Scan for the cell matching the given text and deliver its (X, Y) coordinate at center. 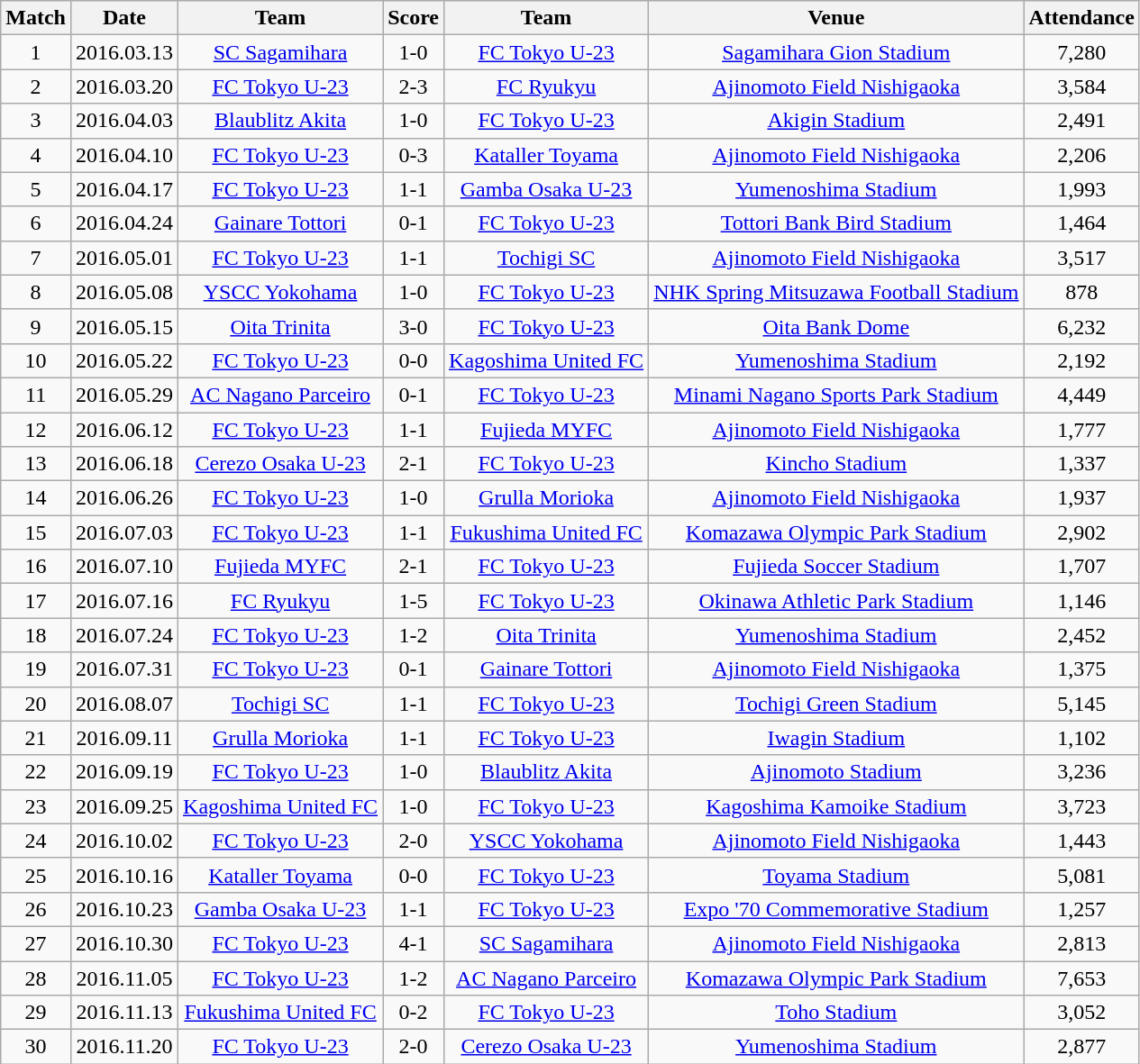
2016.06.26 (124, 498)
Expo '70 Commemorative Stadium (836, 909)
3,517 (1081, 258)
3,723 (1081, 806)
2016.09.19 (124, 772)
3 (36, 121)
4 (36, 155)
Minami Nagano Sports Park Stadium (836, 395)
Okinawa Athletic Park Stadium (836, 601)
17 (36, 601)
2,452 (1081, 635)
2,491 (1081, 121)
2016.09.25 (124, 806)
Sagamihara Gion Stadium (836, 52)
2016.09.11 (124, 738)
4-1 (414, 943)
1,443 (1081, 841)
18 (36, 635)
1,464 (1081, 223)
2016.07.31 (124, 669)
2016.05.01 (124, 258)
2 (36, 86)
14 (36, 498)
2016.11.20 (124, 1047)
23 (36, 806)
3-0 (414, 326)
1,937 (1081, 498)
1,375 (1081, 669)
5 (36, 189)
1,707 (1081, 567)
Akigin Stadium (836, 121)
1 (36, 52)
2,206 (1081, 155)
878 (1081, 292)
Tottori Bank Bird Stadium (836, 223)
2-3 (414, 86)
3,584 (1081, 86)
29 (36, 1013)
2016.07.16 (124, 601)
6,232 (1081, 326)
2016.11.05 (124, 978)
2016.04.17 (124, 189)
15 (36, 532)
1-5 (414, 601)
Toho Stadium (836, 1013)
2,813 (1081, 943)
Tochigi Green Stadium (836, 704)
Oita Bank Dome (836, 326)
22 (36, 772)
2016.06.12 (124, 430)
2016.03.20 (124, 86)
0-3 (414, 155)
27 (36, 943)
NHK Spring Mitsuzawa Football Stadium (836, 292)
2016.06.18 (124, 464)
1,993 (1081, 189)
9 (36, 326)
Match (36, 18)
1,146 (1081, 601)
2016.05.29 (124, 395)
19 (36, 669)
Kagoshima Kamoike Stadium (836, 806)
2016.10.16 (124, 875)
2016.10.02 (124, 841)
7,653 (1081, 978)
2016.04.03 (124, 121)
26 (36, 909)
3,052 (1081, 1013)
0-2 (414, 1013)
Ajinomoto Stadium (836, 772)
13 (36, 464)
1,257 (1081, 909)
2,192 (1081, 360)
2016.05.15 (124, 326)
2016.05.22 (124, 360)
2,902 (1081, 532)
21 (36, 738)
Iwagin Stadium (836, 738)
7,280 (1081, 52)
7 (36, 258)
Kincho Stadium (836, 464)
25 (36, 875)
2016.04.24 (124, 223)
1,337 (1081, 464)
2016.08.07 (124, 704)
2,877 (1081, 1047)
28 (36, 978)
2016.10.23 (124, 909)
Venue (836, 18)
2016.07.24 (124, 635)
30 (36, 1047)
2016.07.10 (124, 567)
3,236 (1081, 772)
2016.07.03 (124, 532)
16 (36, 567)
2016.03.13 (124, 52)
1,777 (1081, 430)
11 (36, 395)
5,081 (1081, 875)
Attendance (1081, 18)
1,102 (1081, 738)
Score (414, 18)
24 (36, 841)
2016.11.13 (124, 1013)
5,145 (1081, 704)
4,449 (1081, 395)
2016.10.30 (124, 943)
Fujieda Soccer Stadium (836, 567)
2016.04.10 (124, 155)
2016.05.08 (124, 292)
6 (36, 223)
12 (36, 430)
Date (124, 18)
8 (36, 292)
20 (36, 704)
10 (36, 360)
Toyama Stadium (836, 875)
